Identify which cell holds the provided text, then report its [X, Y] central coordinate. 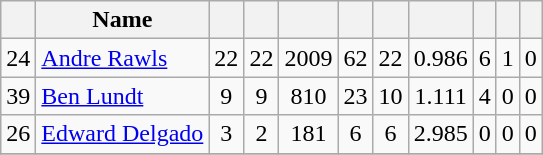
39 [18, 96]
810 [308, 96]
10 [390, 96]
2 [262, 134]
Andre Rawls [122, 58]
2009 [308, 58]
2.985 [440, 134]
Edward Delgado [122, 134]
181 [308, 134]
26 [18, 134]
24 [18, 58]
3 [226, 134]
Ben Lundt [122, 96]
1 [508, 58]
Name [122, 20]
1.111 [440, 96]
62 [356, 58]
4 [484, 96]
0.986 [440, 58]
23 [356, 96]
